Extract the [X, Y] coordinate from the center of the cell holding the provided text.  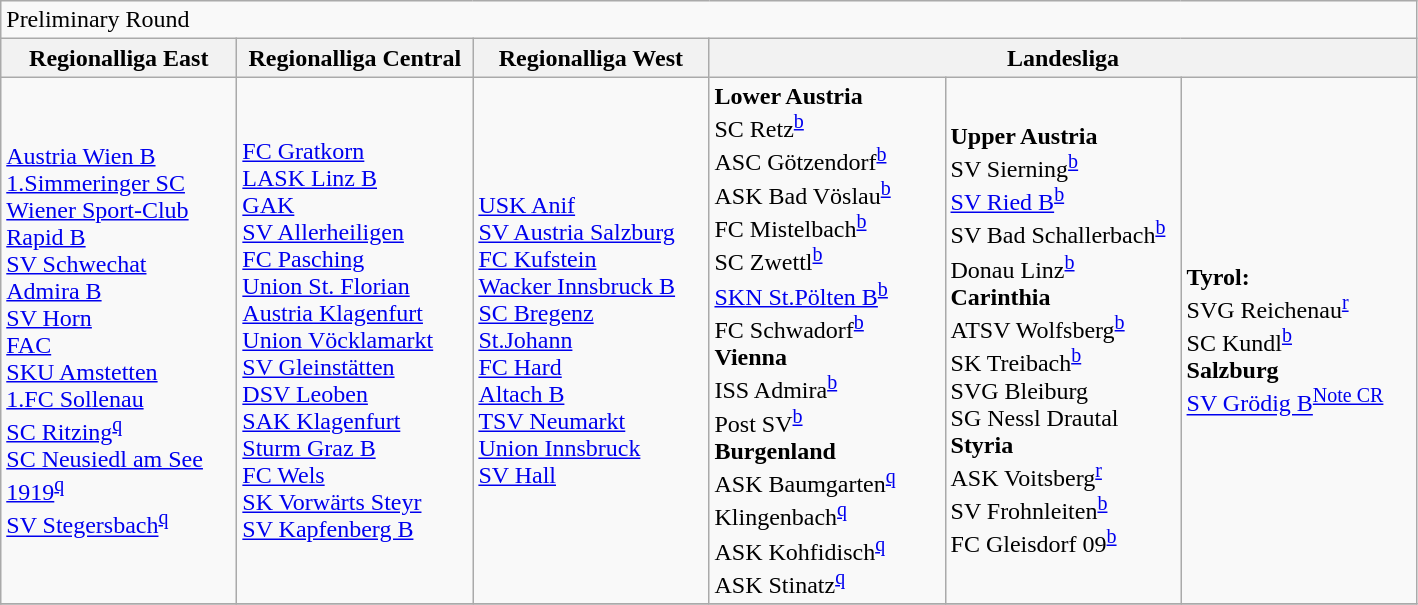
Tyrol:SVG ReichenaurSC KundlbSalzburgSV Grödig BNote CR [1299, 340]
Preliminary Round [709, 20]
USK AnifSV Austria SalzburgFC KufsteinWacker Innsbruck BSC BregenzSt.JohannFC HardAltach BTSV NeumarktUnion InnsbruckSV Hall [591, 340]
Regionalliga East [119, 58]
Regionalliga West [591, 58]
Landesliga [1063, 58]
Regionalliga Central [355, 58]
